From the cell containing the given text, extract its center point as [x, y] coordinate. 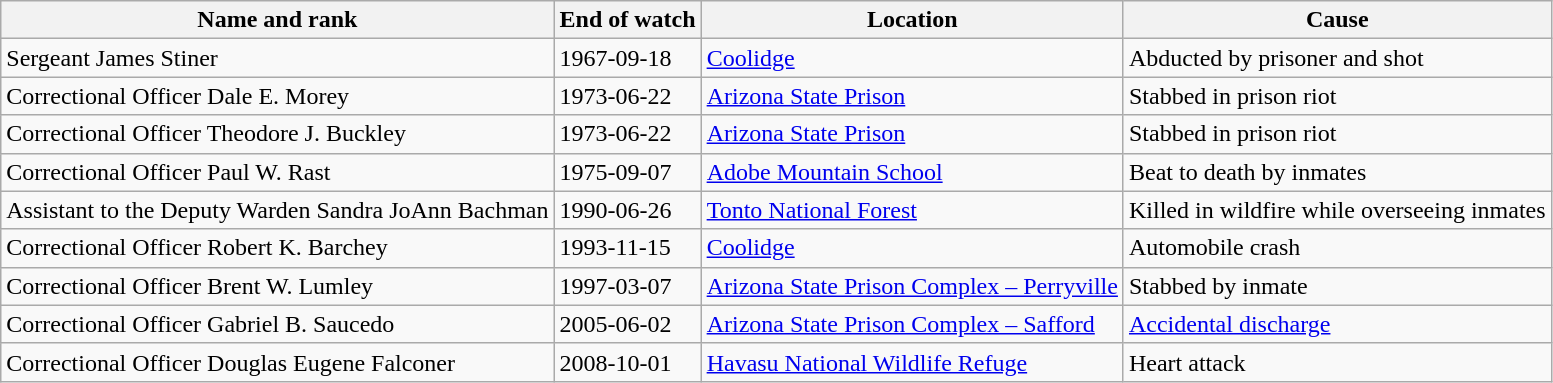
End of watch [628, 20]
Accidental discharge [1337, 324]
Arizona State Prison Complex – Perryville [912, 286]
Assistant to the Deputy Warden Sandra JoAnn Bachman [278, 210]
Abducted by prisoner and shot [1337, 58]
Automobile crash [1337, 248]
1975-09-07 [628, 172]
Heart attack [1337, 362]
Killed in wildfire while overseeing inmates [1337, 210]
1990-06-26 [628, 210]
Arizona State Prison Complex – Safford [912, 324]
1967-09-18 [628, 58]
Correctional Officer Robert K. Barchey [278, 248]
Cause [1337, 20]
2008-10-01 [628, 362]
Correctional Officer Dale E. Morey [278, 96]
2005-06-02 [628, 324]
Location [912, 20]
Correctional Officer Paul W. Rast [278, 172]
Stabbed by inmate [1337, 286]
1993-11-15 [628, 248]
Correctional Officer Theodore J. Buckley [278, 134]
Beat to death by inmates [1337, 172]
Correctional Officer Brent W. Lumley [278, 286]
Name and rank [278, 20]
Correctional Officer Gabriel B. Saucedo [278, 324]
Adobe Mountain School [912, 172]
Sergeant James Stiner [278, 58]
1997-03-07 [628, 286]
Havasu National Wildlife Refuge [912, 362]
Tonto National Forest [912, 210]
Correctional Officer Douglas Eugene Falconer [278, 362]
